Pinpoint the cell where the given text exists, returning its [x, y] midpoint coordinate. 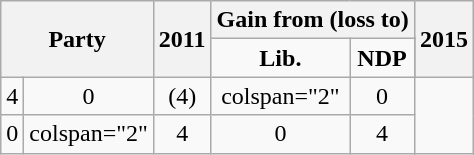
(4) [182, 96]
Party [78, 39]
Gain from (loss to) [312, 20]
2015 [444, 39]
Lib. [280, 58]
2011 [182, 39]
NDP [382, 58]
